Identify which cell holds the provided text, then report its [X, Y] central coordinate. 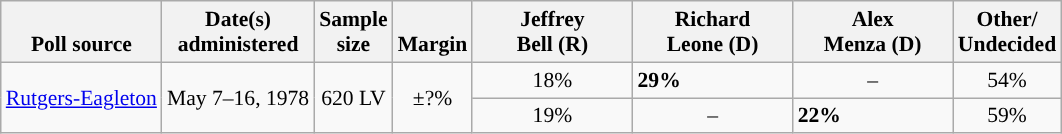
19% [552, 116]
Poll source [82, 32]
RichardLeone (D) [712, 32]
Other/Undecided [1007, 32]
29% [712, 80]
Margin [433, 32]
±?% [433, 98]
JeffreyBell (R) [552, 32]
AlexMenza (D) [873, 32]
18% [552, 80]
54% [1007, 80]
Date(s)administered [238, 32]
620 LV [353, 98]
May 7–16, 1978 [238, 98]
Samplesize [353, 32]
Rutgers-Eagleton [82, 98]
22% [873, 116]
59% [1007, 116]
